Output the [X, Y] coordinate of the center of the cell containing the given text.  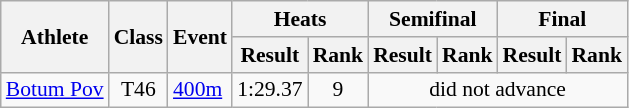
Semifinal [432, 19]
T46 [138, 90]
Heats [300, 19]
9 [338, 90]
did not advance [498, 90]
Final [562, 19]
Botum Pov [55, 90]
400m [200, 90]
Athlete [55, 36]
Event [200, 36]
1:29.37 [270, 90]
Class [138, 36]
